Scan for the cell matching the given text and deliver its [X, Y] coordinate at center. 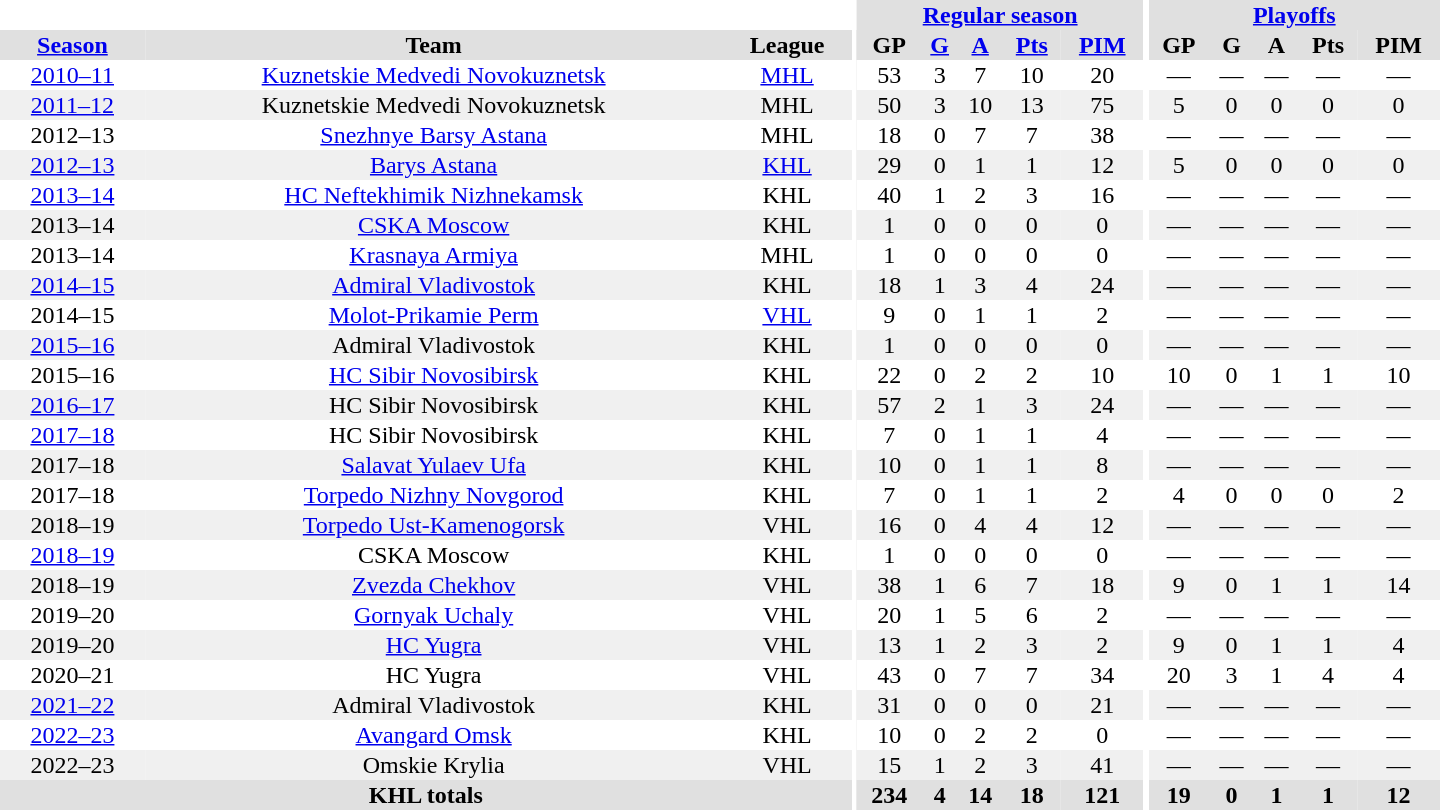
Molot-Prikamie Perm [434, 315]
22 [890, 375]
21 [1102, 705]
41 [1102, 765]
Season [72, 45]
2010–11 [72, 75]
HC Neftekhimik Nizhnekamsk [434, 195]
Barys Astana [434, 165]
57 [890, 405]
29 [890, 165]
Krasnaya Armiya [434, 255]
8 [1102, 465]
Playoffs [1294, 15]
Team [434, 45]
2020–21 [72, 675]
40 [890, 195]
Salavat Yulaev Ufa [434, 465]
2011–12 [72, 105]
2021–22 [72, 705]
234 [890, 795]
15 [890, 765]
31 [890, 705]
Snezhnye Barsy Astana [434, 135]
50 [890, 105]
121 [1102, 795]
75 [1102, 105]
Zvezda Chekhov [434, 585]
2016–17 [72, 405]
19 [1179, 795]
Omskie Krylia [434, 765]
53 [890, 75]
Torpedo Ust-Kamenogorsk [434, 525]
34 [1102, 675]
League [786, 45]
Avangard Omsk [434, 735]
Gornyak Uchaly [434, 615]
KHL totals [426, 795]
43 [890, 675]
Regular season [1000, 15]
Torpedo Nizhny Novgorod [434, 495]
